Output the [x, y] coordinate of the center of the cell containing the given text.  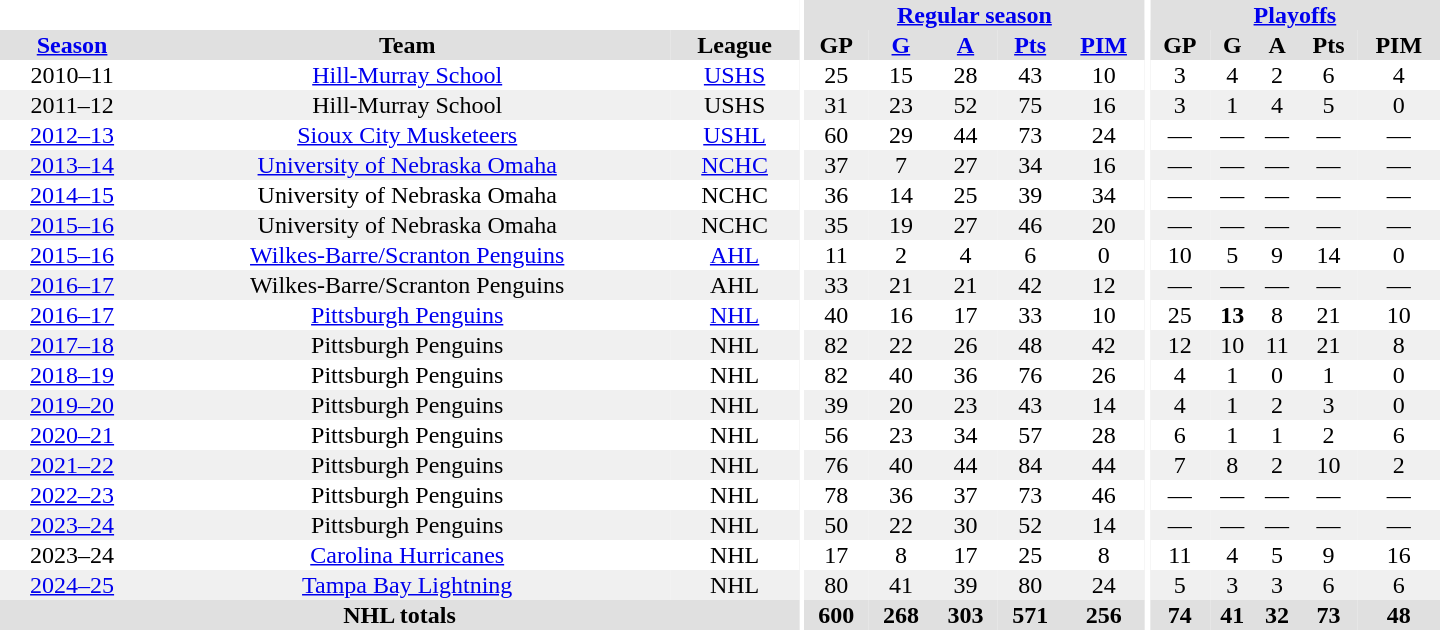
256 [1103, 615]
35 [836, 225]
600 [836, 615]
30 [966, 525]
571 [1030, 615]
57 [1030, 435]
32 [1278, 615]
2022–23 [72, 495]
13 [1232, 315]
2012–13 [72, 135]
2021–22 [72, 465]
Regular season [974, 15]
29 [902, 135]
2010–11 [72, 75]
2014–15 [72, 195]
2011–12 [72, 105]
2017–18 [72, 345]
2019–20 [72, 405]
League [734, 45]
303 [966, 615]
56 [836, 435]
Team [407, 45]
78 [836, 495]
USHL [734, 135]
Playoffs [1295, 15]
75 [1030, 105]
60 [836, 135]
2024–25 [72, 585]
50 [836, 525]
Sioux City Musketeers [407, 135]
31 [836, 105]
Carolina Hurricanes [407, 555]
15 [902, 75]
74 [1180, 615]
268 [902, 615]
2018–19 [72, 375]
19 [902, 225]
Tampa Bay Lightning [407, 585]
2013–14 [72, 165]
Season [72, 45]
2020–21 [72, 435]
84 [1030, 465]
NHL totals [400, 615]
